From the cell containing the given text, extract its center point as (X, Y) coordinate. 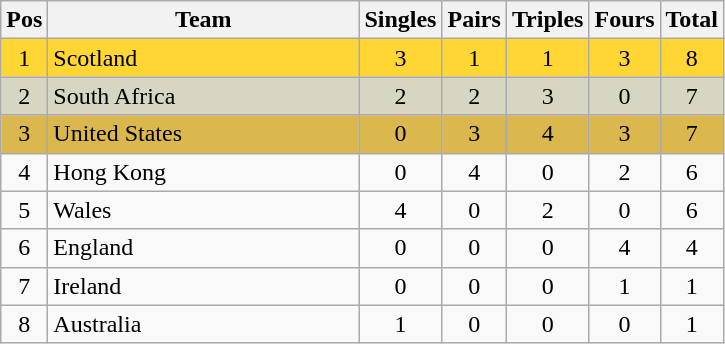
Singles (400, 20)
Triples (548, 20)
Total (692, 20)
Fours (624, 20)
South Africa (204, 96)
Scotland (204, 58)
Team (204, 20)
Wales (204, 210)
5 (24, 210)
Pos (24, 20)
Australia (204, 324)
England (204, 248)
United States (204, 134)
Pairs (474, 20)
Hong Kong (204, 172)
Ireland (204, 286)
